For the text-containing cell, return its midpoint in [x, y] coordinate format. 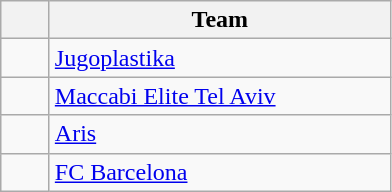
Jugoplastika [220, 58]
FC Barcelona [220, 172]
Team [220, 20]
Maccabi Elite Tel Aviv [220, 96]
Aris [220, 134]
